Detect which cell encompasses the target text, then output its (X, Y) center coordinate. 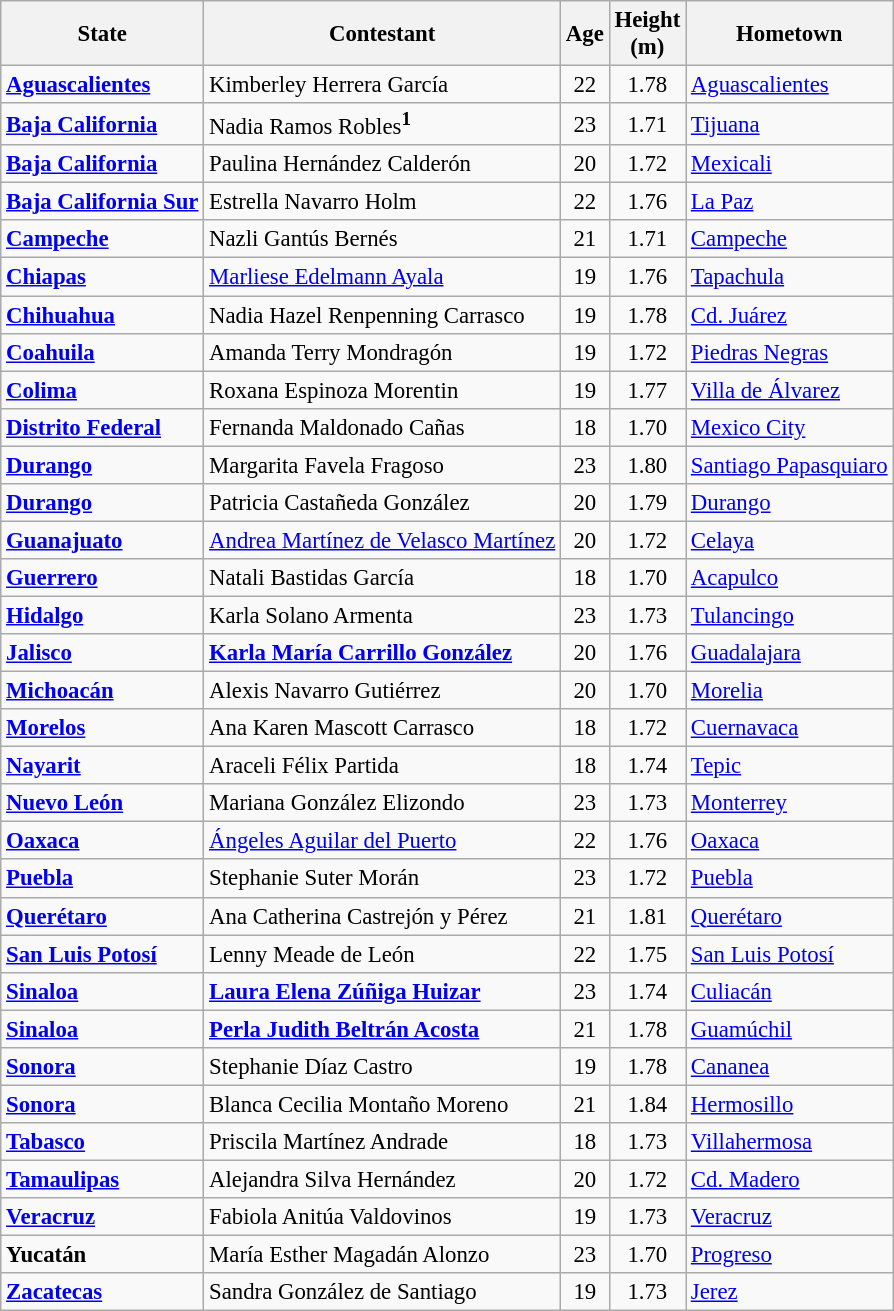
Sandra González de Santiago (382, 1292)
Mariana González Elizondo (382, 803)
Monterrey (790, 803)
Cd. Madero (790, 1179)
Araceli Félix Partida (382, 766)
Hidalgo (102, 615)
Laura Elena Zúñiga Huizar (382, 991)
Zacatecas (102, 1292)
Mexicali (790, 164)
Tulancingo (790, 615)
Nadia Ramos Robles1 (382, 124)
1.81 (647, 916)
Michoacán (102, 691)
Guerrero (102, 578)
Villa de Álvarez (790, 390)
Mexico City (790, 427)
Celaya (790, 540)
Distrito Federal (102, 427)
Progreso (790, 1255)
Stephanie Suter Morán (382, 879)
María Esther Magadán Alonzo (382, 1255)
Tabasco (102, 1142)
Kimberley Herrera García (382, 85)
Ángeles Aguilar del Puerto (382, 841)
Contestant (382, 34)
Karla María Carrillo González (382, 653)
Tapachula (790, 277)
Ana Catherina Castrejón y Pérez (382, 916)
1.80 (647, 465)
Guamúchil (790, 1029)
Jerez (790, 1292)
Chihuahua (102, 315)
Ana Karen Mascott Carrasco (382, 728)
1.79 (647, 503)
Hermosillo (790, 1104)
Tepic (790, 766)
Cd. Juárez (790, 315)
Culiacán (790, 991)
1.75 (647, 954)
Karla Solano Armenta (382, 615)
Guadalajara (790, 653)
Guanajuato (102, 540)
Chiapas (102, 277)
Priscila Martínez Andrade (382, 1142)
Andrea Martínez de Velasco Martínez (382, 540)
Morelos (102, 728)
Roxana Espinoza Morentin (382, 390)
Jalisco (102, 653)
Nayarit (102, 766)
Lenny Meade de León (382, 954)
Fernanda Maldonado Cañas (382, 427)
Amanda Terry Mondragón (382, 352)
Acapulco (790, 578)
Cuernavaca (790, 728)
Perla Judith Beltrán Acosta (382, 1029)
Paulina Hernández Calderón (382, 164)
Nazli Gantús Bernés (382, 239)
Margarita Favela Fragoso (382, 465)
Morelia (790, 691)
Yucatán (102, 1255)
Cananea (790, 1067)
Estrella Navarro Holm (382, 202)
Nadia Hazel Renpenning Carrasco (382, 315)
1.77 (647, 390)
Height (m) (647, 34)
Age (586, 34)
Natali Bastidas García (382, 578)
Patricia Castañeda González (382, 503)
Coahuila (102, 352)
Fabiola Anitúa Valdovinos (382, 1217)
Santiago Papasquiaro (790, 465)
Villahermosa (790, 1142)
Alexis Navarro Gutiérrez (382, 691)
Stephanie Díaz Castro (382, 1067)
Blanca Cecilia Montaño Moreno (382, 1104)
Piedras Negras (790, 352)
Baja California Sur (102, 202)
Alejandra Silva Hernández (382, 1179)
State (102, 34)
Hometown (790, 34)
1.84 (647, 1104)
Colima (102, 390)
Tijuana (790, 124)
Marliese Edelmann Ayala (382, 277)
La Paz (790, 202)
Nuevo León (102, 803)
Tamaulipas (102, 1179)
